Output the [x, y] coordinate of the center of the cell containing the given text.  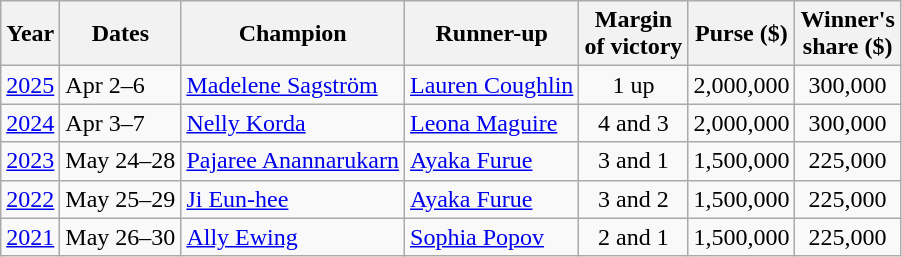
3 and 1 [634, 161]
Year [30, 34]
2025 [30, 85]
Runner-up [492, 34]
2022 [30, 199]
Purse ($) [742, 34]
May 24–28 [120, 161]
1 up [634, 85]
Sophia Popov [492, 237]
Ji Eun-hee [293, 199]
Nelly Korda [293, 123]
Apr 2–6 [120, 85]
Dates [120, 34]
2021 [30, 237]
Pajaree Anannarukarn [293, 161]
2023 [30, 161]
Ally Ewing [293, 237]
2024 [30, 123]
Winner's share ($) [848, 34]
Madelene Sagström [293, 85]
May 25–29 [120, 199]
Marginof victory [634, 34]
Champion [293, 34]
May 26–30 [120, 237]
3 and 2 [634, 199]
Apr 3–7 [120, 123]
2 and 1 [634, 237]
Leona Maguire [492, 123]
4 and 3 [634, 123]
Lauren Coughlin [492, 85]
